Return [X, Y] of the center of cell containing provided text 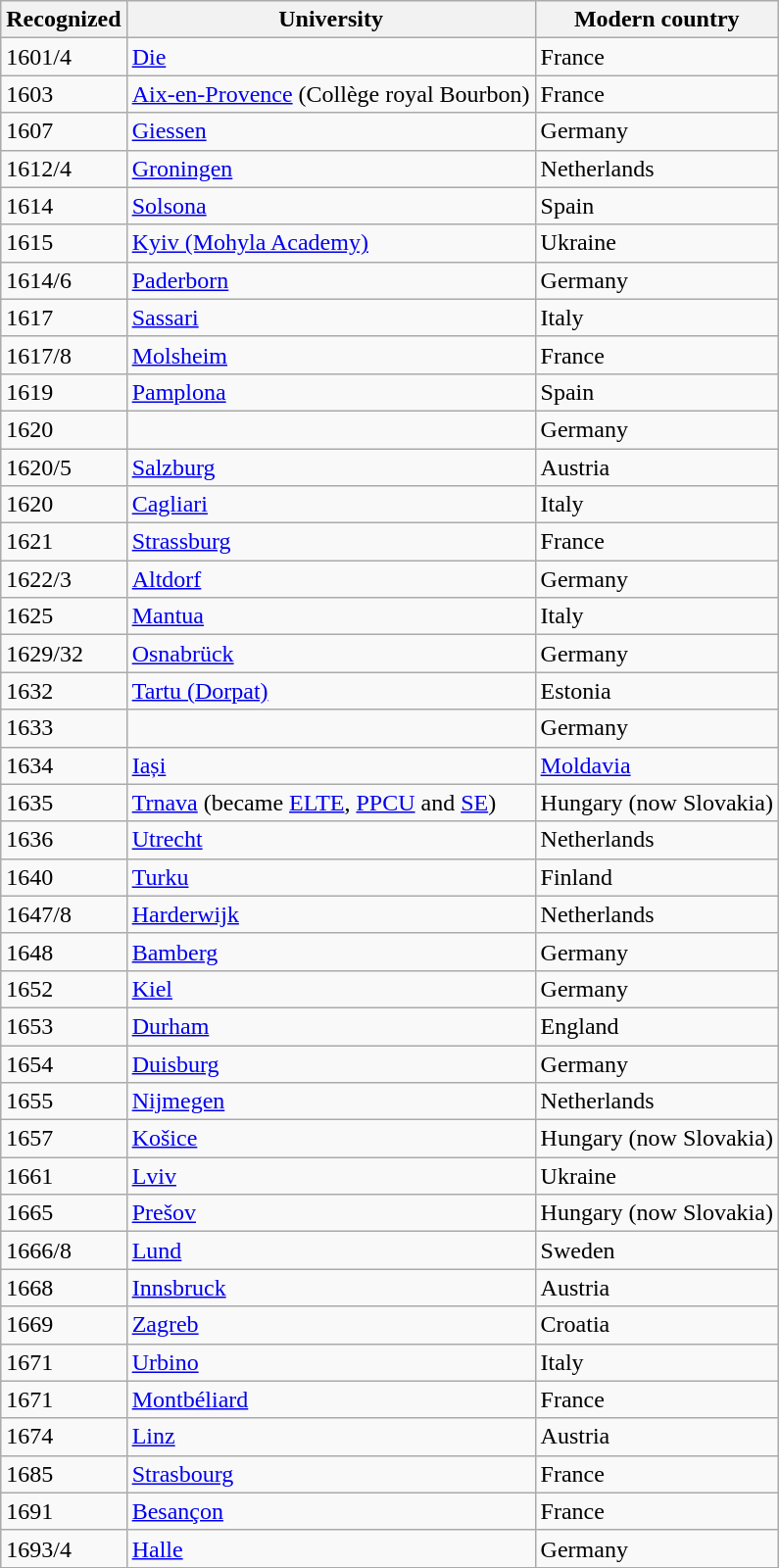
Nijmegen [331, 1102]
University [331, 20]
1614/6 [64, 280]
Pamplona [331, 392]
1691 [64, 1511]
Innsbruck [331, 1288]
1661 [64, 1176]
1636 [64, 840]
Sassari [331, 318]
Besançon [331, 1511]
1648 [64, 952]
Strasbourg [331, 1474]
1666/8 [64, 1250]
Finland [657, 877]
Moldavia [657, 765]
Turku [331, 877]
1685 [64, 1474]
1629/32 [64, 654]
1654 [64, 1063]
1621 [64, 542]
Mantua [331, 616]
Prešov [331, 1213]
England [657, 1026]
1612/4 [64, 169]
Strassburg [331, 542]
1620/5 [64, 467]
1634 [64, 765]
Harderwijk [331, 914]
Molsheim [331, 355]
Kiel [331, 989]
1614 [64, 206]
1652 [64, 989]
Kyiv (Mohyla Academy) [331, 243]
Solsona [331, 206]
Utrecht [331, 840]
Die [331, 57]
1657 [64, 1139]
1669 [64, 1325]
1607 [64, 131]
1640 [64, 877]
Recognized [64, 20]
Montbéliard [331, 1399]
1655 [64, 1102]
Paderborn [331, 280]
1632 [64, 691]
Modern country [657, 20]
1668 [64, 1288]
1601/4 [64, 57]
1653 [64, 1026]
Cagliari [331, 505]
Lund [331, 1250]
Trnava (became ELTE, PPCU and SE) [331, 803]
Bamberg [331, 952]
Urbino [331, 1362]
Aix-en-Provence (Collège royal Bourbon) [331, 94]
Košice [331, 1139]
Sweden [657, 1250]
Croatia [657, 1325]
1647/8 [64, 914]
1665 [64, 1213]
1625 [64, 616]
1619 [64, 392]
Tartu (Dorpat) [331, 691]
Halle [331, 1548]
Salzburg [331, 467]
1674 [64, 1437]
Duisburg [331, 1063]
1633 [64, 728]
1615 [64, 243]
1693/4 [64, 1548]
Osnabrück [331, 654]
Iași [331, 765]
Linz [331, 1437]
Giessen [331, 131]
Zagreb [331, 1325]
1617/8 [64, 355]
1622/3 [64, 579]
Groningen [331, 169]
Lviv [331, 1176]
1617 [64, 318]
1635 [64, 803]
1603 [64, 94]
Durham [331, 1026]
Estonia [657, 691]
Altdorf [331, 579]
